Locate the cell with the specified text and output its (X, Y) center coordinate. 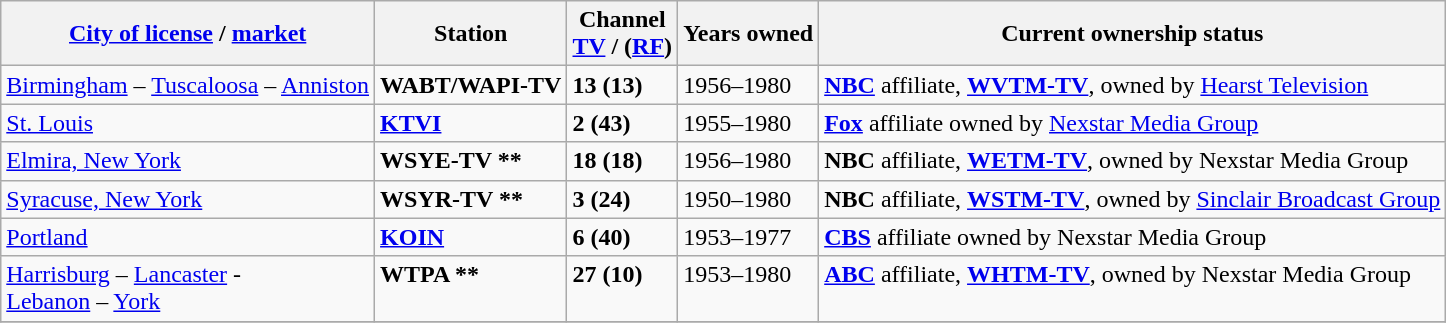
Harrisburg – Lancaster -Lebanon – York (188, 288)
CBS affiliate owned by Nexstar Media Group (1132, 237)
WSYR-TV ** (471, 199)
Birmingham – Tuscaloosa – Anniston (188, 85)
NBC affiliate, WSTM-TV, owned by Sinclair Broadcast Group (1132, 199)
18 (18) (622, 161)
1955–1980 (748, 123)
ABC affiliate, WHTM-TV, owned by Nexstar Media Group (1132, 288)
Fox affiliate owned by Nexstar Media Group (1132, 123)
6 (40) (622, 237)
WSYE-TV ** (471, 161)
WTPA ** (471, 288)
KTVI (471, 123)
NBC affiliate, WVTM-TV, owned by Hearst Television (1132, 85)
Station (471, 34)
Current ownership status (1132, 34)
13 (13) (622, 85)
1950–1980 (748, 199)
27 (10) (622, 288)
3 (24) (622, 199)
1953–1980 (748, 288)
NBC affiliate, WETM-TV, owned by Nexstar Media Group (1132, 161)
KOIN (471, 237)
Portland (188, 237)
ChannelTV / (RF) (622, 34)
WABT/WAPI-TV (471, 85)
Years owned (748, 34)
2 (43) (622, 123)
Elmira, New York (188, 161)
City of license / market (188, 34)
1953–1977 (748, 237)
St. Louis (188, 123)
Syracuse, New York (188, 199)
